Return the (x, y) coordinate for the center point of the cell that contains the specified text.  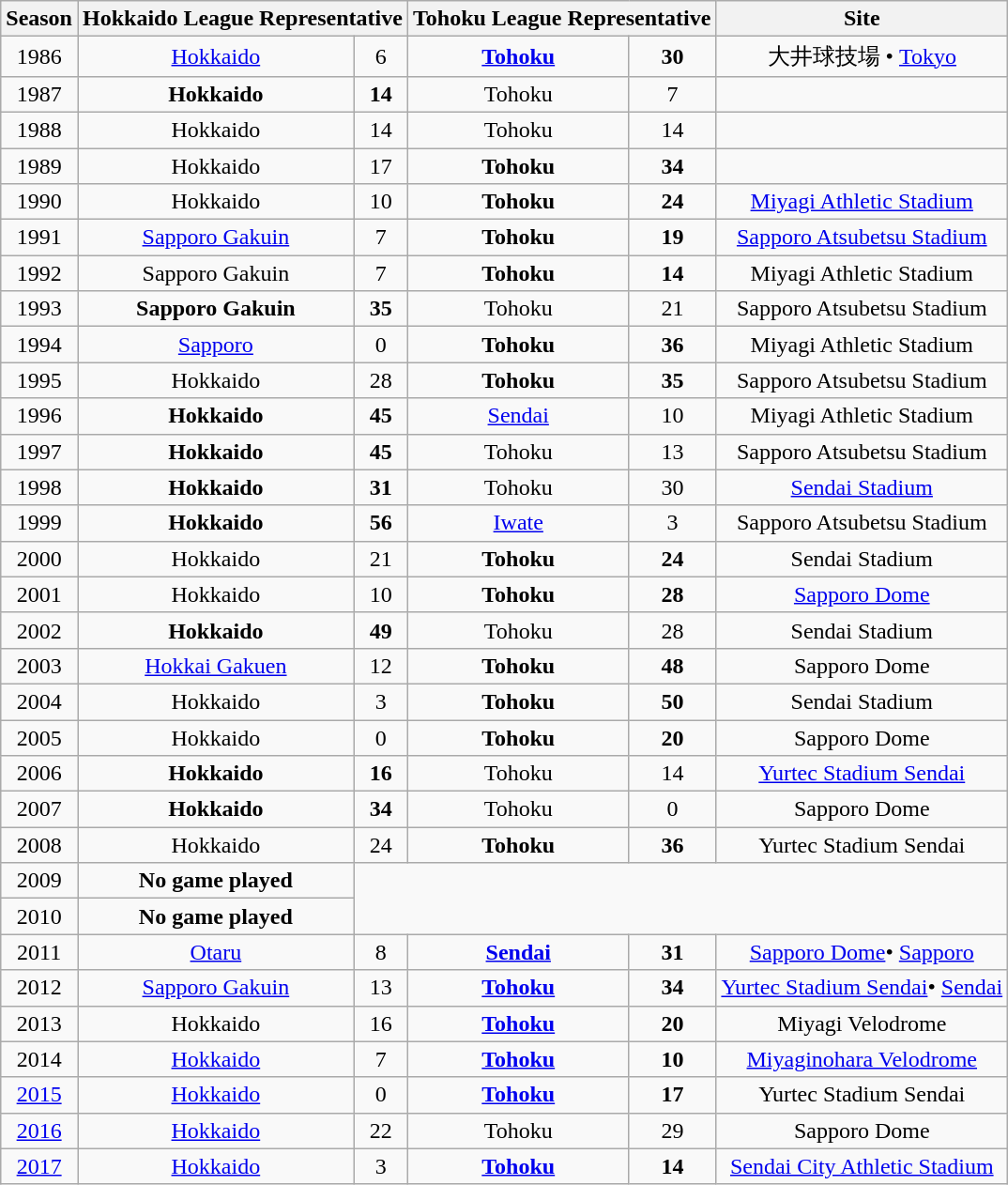
1993 (39, 309)
2015 (39, 1095)
2014 (39, 1059)
12 (381, 666)
2003 (39, 666)
22 (381, 1131)
Iwate (518, 523)
Sapporo Dome• Sapporo (862, 952)
1989 (39, 166)
Tohoku League Representative (561, 19)
6 (381, 56)
1999 (39, 523)
2013 (39, 1023)
Miyagi Velodrome (862, 1023)
大井球技場 • Tokyo (862, 56)
2010 (39, 916)
1986 (39, 56)
2005 (39, 737)
2009 (39, 881)
1987 (39, 94)
2011 (39, 952)
8 (381, 952)
1994 (39, 345)
2017 (39, 1166)
2016 (39, 1131)
Site (862, 19)
49 (381, 630)
2002 (39, 630)
2000 (39, 559)
Season (39, 19)
1995 (39, 380)
2012 (39, 988)
2001 (39, 594)
1998 (39, 487)
29 (672, 1131)
Miyaginohara Velodrome (862, 1059)
Otaru (216, 952)
1991 (39, 238)
19 (672, 238)
Hokkai Gakuen (216, 666)
Sendai City Athletic Stadium (862, 1166)
50 (672, 701)
1996 (39, 416)
Sapporo (216, 345)
Yurtec Stadium Sendai• Sendai (862, 988)
48 (672, 666)
2007 (39, 809)
1988 (39, 130)
2008 (39, 845)
2004 (39, 701)
1997 (39, 452)
1992 (39, 273)
Hokkaido League Representative (242, 19)
2006 (39, 774)
56 (381, 523)
1990 (39, 202)
